Find where the given text appears and provide that cell's center as (x, y) coordinate. 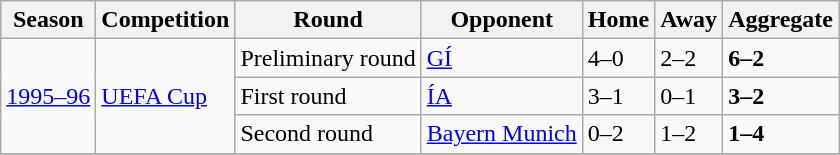
0–2 (618, 134)
1–4 (781, 134)
UEFA Cup (166, 96)
Round (328, 20)
3–2 (781, 96)
1–2 (689, 134)
Bayern Munich (502, 134)
1995–96 (48, 96)
3–1 (618, 96)
ÍA (502, 96)
Home (618, 20)
Second round (328, 134)
GÍ (502, 58)
Away (689, 20)
Season (48, 20)
Opponent (502, 20)
4–0 (618, 58)
Preliminary round (328, 58)
Competition (166, 20)
0–1 (689, 96)
First round (328, 96)
Aggregate (781, 20)
6–2 (781, 58)
2–2 (689, 58)
